Find where the given text appears and provide that cell's center as (X, Y) coordinate. 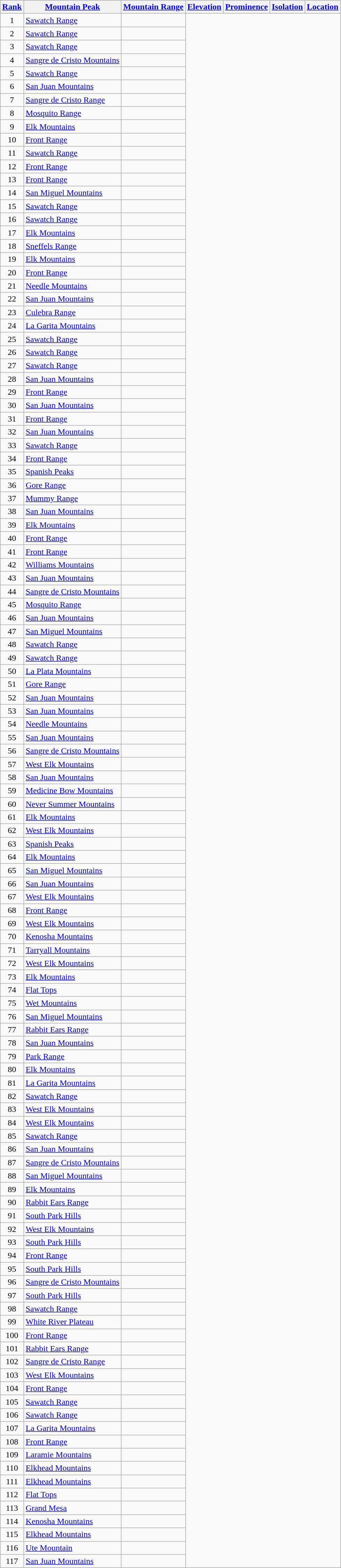
Williams Mountains (73, 565)
12 (12, 166)
62 (12, 831)
53 (12, 711)
8 (12, 113)
Grand Mesa (73, 1508)
Elevation (204, 7)
61 (12, 817)
Park Range (73, 1056)
112 (12, 1495)
111 (12, 1481)
Never Summer Mountains (73, 804)
31 (12, 419)
41 (12, 551)
65 (12, 870)
27 (12, 365)
103 (12, 1375)
95 (12, 1269)
87 (12, 1162)
14 (12, 193)
77 (12, 1030)
Medicine Bow Mountains (73, 790)
79 (12, 1056)
25 (12, 339)
70 (12, 937)
40 (12, 538)
73 (12, 976)
114 (12, 1521)
52 (12, 698)
115 (12, 1534)
Rank (12, 7)
La Plata Mountains (73, 671)
54 (12, 724)
90 (12, 1202)
38 (12, 512)
116 (12, 1548)
45 (12, 605)
94 (12, 1256)
69 (12, 923)
83 (12, 1109)
106 (12, 1415)
89 (12, 1189)
76 (12, 1017)
68 (12, 910)
Wet Mountains (73, 1003)
39 (12, 525)
92 (12, 1229)
51 (12, 684)
1 (12, 20)
105 (12, 1402)
98 (12, 1309)
Tarryall Mountains (73, 950)
6 (12, 87)
37 (12, 498)
23 (12, 312)
33 (12, 445)
7 (12, 100)
24 (12, 326)
20 (12, 273)
17 (12, 233)
64 (12, 857)
Prominence (246, 7)
Location (323, 7)
26 (12, 352)
36 (12, 485)
71 (12, 950)
96 (12, 1282)
16 (12, 220)
Laramie Mountains (73, 1455)
74 (12, 990)
117 (12, 1561)
White River Plateau (73, 1322)
2 (12, 34)
72 (12, 963)
86 (12, 1149)
5 (12, 73)
93 (12, 1242)
75 (12, 1003)
48 (12, 645)
50 (12, 671)
34 (12, 459)
110 (12, 1468)
22 (12, 299)
15 (12, 206)
30 (12, 406)
49 (12, 658)
100 (12, 1335)
78 (12, 1043)
66 (12, 884)
21 (12, 286)
Ute Mountain (73, 1548)
Mountain Peak (73, 7)
Isolation (287, 7)
35 (12, 472)
67 (12, 897)
10 (12, 140)
63 (12, 844)
Culebra Range (73, 312)
11 (12, 153)
101 (12, 1348)
56 (12, 751)
99 (12, 1322)
19 (12, 259)
32 (12, 432)
3 (12, 47)
42 (12, 565)
46 (12, 618)
57 (12, 764)
Mummy Range (73, 498)
104 (12, 1388)
102 (12, 1362)
44 (12, 592)
59 (12, 790)
97 (12, 1295)
Mountain Range (154, 7)
28 (12, 379)
84 (12, 1123)
9 (12, 126)
4 (12, 60)
18 (12, 246)
55 (12, 737)
13 (12, 180)
113 (12, 1508)
60 (12, 804)
29 (12, 392)
81 (12, 1083)
85 (12, 1136)
91 (12, 1216)
88 (12, 1176)
58 (12, 777)
43 (12, 578)
108 (12, 1442)
Sneffels Range (73, 246)
109 (12, 1455)
47 (12, 631)
80 (12, 1070)
107 (12, 1428)
82 (12, 1096)
